Return the [x, y] coordinate for the center point of the cell that contains the specified text.  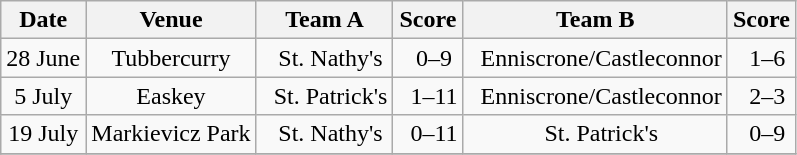
Team B [595, 20]
0–11 [428, 134]
1–6 [761, 58]
28 June [44, 58]
Date [44, 20]
Venue [171, 20]
19 July [44, 134]
1–11 [428, 96]
Markievicz Park [171, 134]
Tubbercurry [171, 58]
2–3 [761, 96]
Team A [324, 20]
Easkey [171, 96]
5 July [44, 96]
